Search for the cell housing the specified text and yield its [x, y] center coordinate. 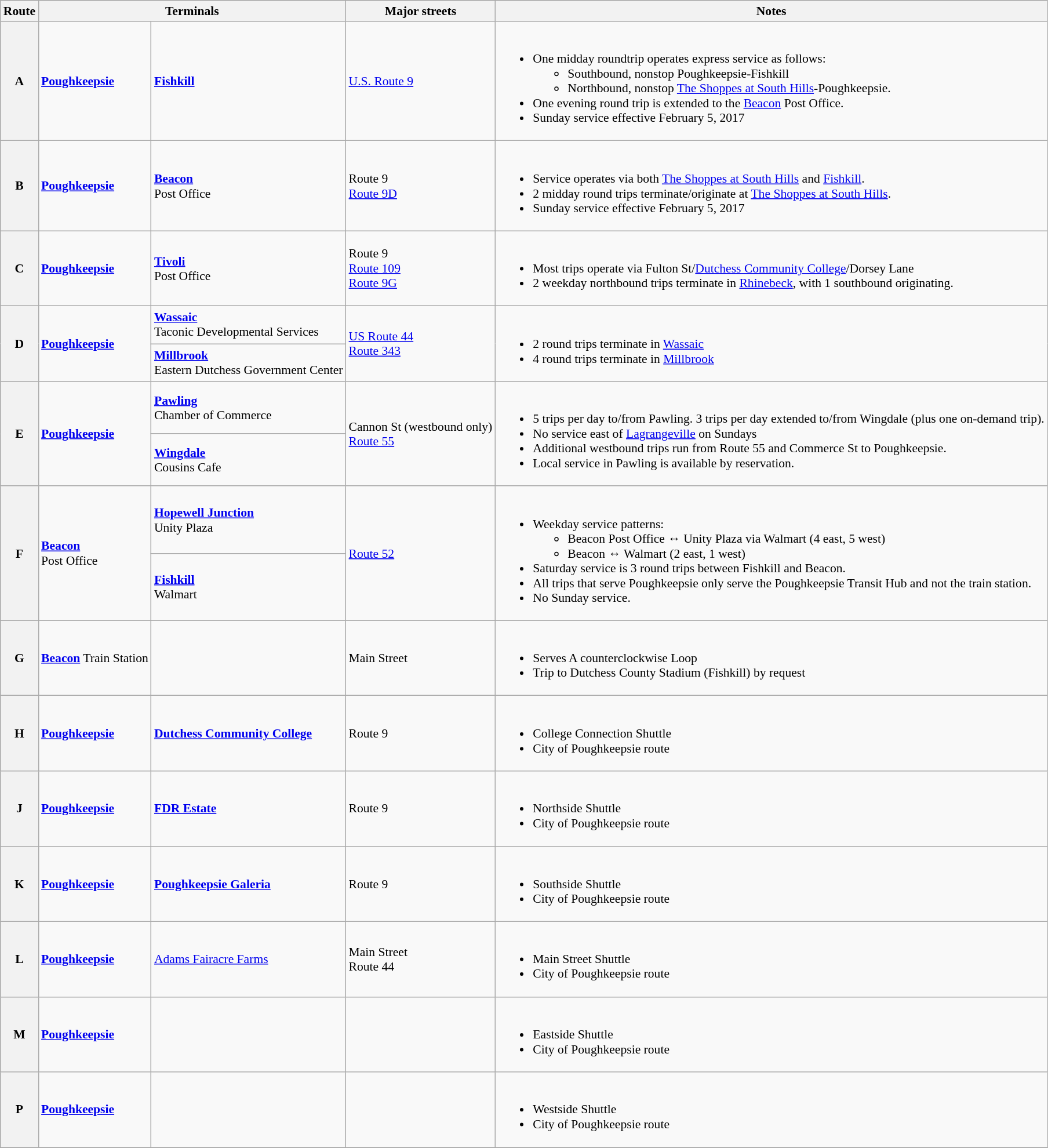
Cannon St (westbound only)Route 55 [421, 434]
A [20, 81]
M [20, 1035]
Adams Fairacre Farms [249, 960]
Northside ShuttleCity of Poughkeepsie route [771, 809]
TivoliPost Office [249, 268]
C [20, 268]
E [20, 434]
Wingdale Cousins Cafe [249, 460]
Southside ShuttleCity of Poughkeepsie route [771, 884]
Route 9Route 9D [421, 186]
Route [20, 11]
Dutchess Community College [249, 733]
US Route 44Route 343 [421, 344]
Main Street [421, 659]
Terminals [192, 11]
G [20, 659]
College Connection ShuttleCity of Poughkeepsie route [771, 733]
MillbrookEastern Dutchess Government Center [249, 363]
Hopewell JunctionUnity Plaza [249, 520]
Main StreetRoute 44 [421, 960]
Route 52 [421, 554]
FDR Estate [249, 809]
Major streets [421, 11]
B [20, 186]
Serves A counterclockwise LoopTrip to Dutchess County Stadium (Fishkill) by request [771, 659]
D [20, 344]
FishkillWalmart [249, 587]
Notes [771, 11]
U.S. Route 9 [421, 81]
WassaicTaconic Developmental Services [249, 325]
2 round trips terminate in Wassaic4 round trips terminate in Millbrook [771, 344]
Beacon Train Station [95, 659]
Route 9Route 109Route 9G [421, 268]
F [20, 554]
Poughkeepsie Galeria [249, 884]
Fishkill [249, 81]
K [20, 884]
L [20, 960]
PawlingChamber of Commerce [249, 408]
P [20, 1110]
Westside ShuttleCity of Poughkeepsie route [771, 1110]
H [20, 733]
Main Street ShuttleCity of Poughkeepsie route [771, 960]
Eastside ShuttleCity of Poughkeepsie route [771, 1035]
J [20, 809]
